Output the [X, Y] coordinate of the center of the cell containing the given text.  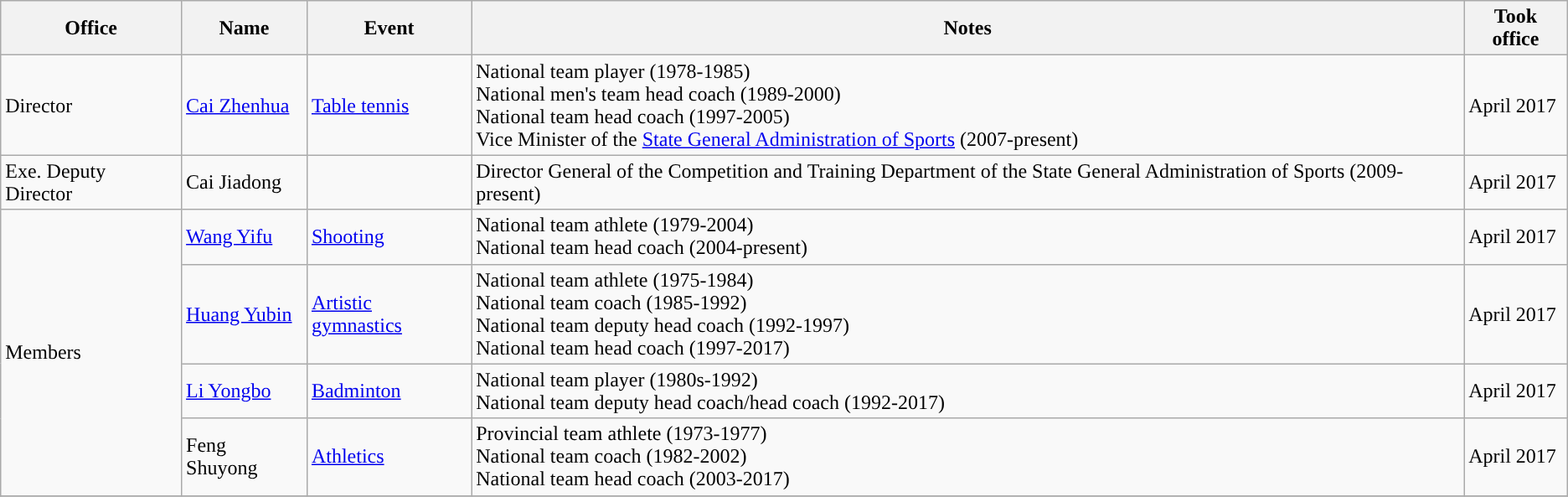
Name [245, 28]
Members [91, 352]
National team athlete (1975-1984)National team coach (1985-1992)National team deputy head coach (1992-1997)National team head coach (1997-2017) [968, 313]
National team player (1980s-1992)National team deputy head coach/head coach (1992-2017) [968, 391]
Director General of the Competition and Training Department of the State General Administration of Sports (2009-present) [968, 183]
Shooting [389, 236]
Notes [968, 28]
Li Yongbo [245, 391]
Table tennis [389, 106]
Wang Yifu [245, 236]
National team athlete (1979-2004)National team head coach (2004-present) [968, 236]
Took office [1516, 28]
Feng Shuyong [245, 457]
Provincial team athlete (1973-1977)National team coach (1982-2002)National team head coach (2003-2017) [968, 457]
Exe. Deputy Director [91, 183]
Cai Zhenhua [245, 106]
Cai Jiadong [245, 183]
Huang Yubin [245, 313]
Event [389, 28]
Badminton [389, 391]
Director [91, 106]
Office [91, 28]
Athletics [389, 457]
Artistic gymnastics [389, 313]
